From the cell containing the given text, extract its center point as [x, y] coordinate. 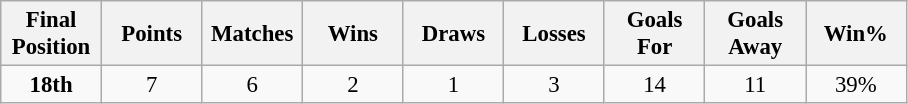
39% [856, 85]
Goals Away [756, 34]
Final Position [52, 34]
3 [554, 85]
18th [52, 85]
Matches [252, 34]
Points [152, 34]
Win% [856, 34]
Draws [454, 34]
Goals For [654, 34]
Wins [354, 34]
7 [152, 85]
1 [454, 85]
Losses [554, 34]
14 [654, 85]
2 [354, 85]
11 [756, 85]
6 [252, 85]
